Detect which cell encompasses the target text, then output its [x, y] center coordinate. 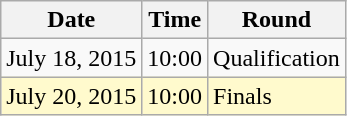
Date [72, 20]
Finals [277, 96]
Qualification [277, 58]
July 20, 2015 [72, 96]
Round [277, 20]
July 18, 2015 [72, 58]
Time [175, 20]
